Return the [X, Y] coordinate for the center point of the cell that contains the specified text.  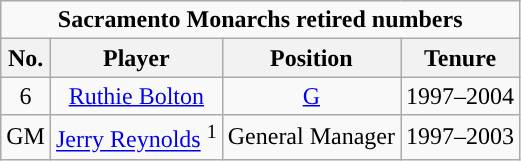
1997–2003 [460, 138]
1997–2004 [460, 96]
Tenure [460, 58]
G [311, 96]
Player [136, 58]
Ruthie Bolton [136, 96]
6 [26, 96]
General Manager [311, 138]
Position [311, 58]
GM [26, 138]
No. [26, 58]
Jerry Reynolds 1 [136, 138]
Sacramento Monarchs retired numbers [260, 20]
